Identify which cell holds the provided text, then report its [X, Y] central coordinate. 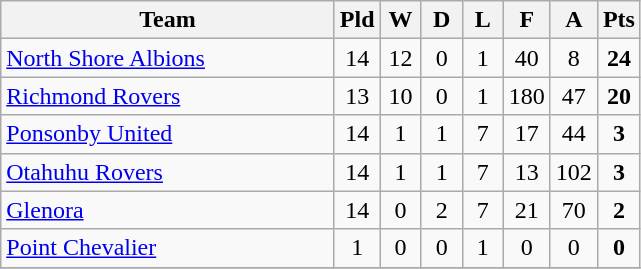
D [442, 20]
Pts [618, 20]
102 [574, 172]
12 [400, 58]
24 [618, 58]
180 [526, 96]
Glenora [168, 210]
A [574, 20]
70 [574, 210]
40 [526, 58]
Team [168, 20]
44 [574, 134]
North Shore Albions [168, 58]
Point Chevalier [168, 248]
10 [400, 96]
W [400, 20]
47 [574, 96]
20 [618, 96]
Otahuhu Rovers [168, 172]
8 [574, 58]
Pld [357, 20]
17 [526, 134]
21 [526, 210]
Ponsonby United [168, 134]
F [526, 20]
L [482, 20]
Richmond Rovers [168, 96]
